Output the [x, y] coordinate of the center of the cell containing the given text.  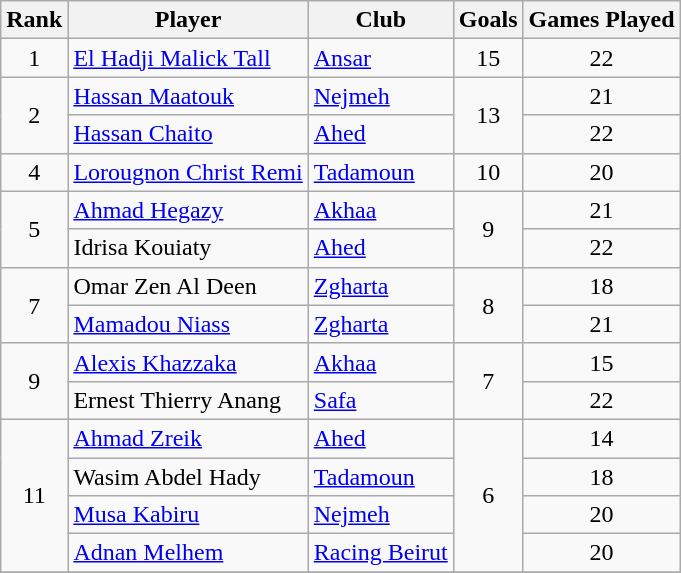
Player [188, 20]
Lorougnon Christ Remi [188, 172]
Rank [34, 20]
1 [34, 58]
Alexis Khazzaka [188, 362]
El Hadji Malick Tall [188, 58]
Hassan Chaito [188, 134]
13 [488, 115]
Club [380, 20]
6 [488, 495]
Ahmad Zreik [188, 438]
Musa Kabiru [188, 515]
Ansar [380, 58]
Ahmad Hegazy [188, 210]
Idrisa Kouiaty [188, 248]
Safa [380, 400]
14 [602, 438]
2 [34, 115]
10 [488, 172]
Wasim Abdel Hady [188, 477]
Hassan Maatouk [188, 96]
Ernest Thierry Anang [188, 400]
8 [488, 305]
Omar Zen Al Deen [188, 286]
11 [34, 495]
4 [34, 172]
Mamadou Niass [188, 324]
Goals [488, 20]
Games Played [602, 20]
Adnan Melhem [188, 553]
Racing Beirut [380, 553]
5 [34, 229]
